Pinpoint the cell where the given text exists, returning its (X, Y) midpoint coordinate. 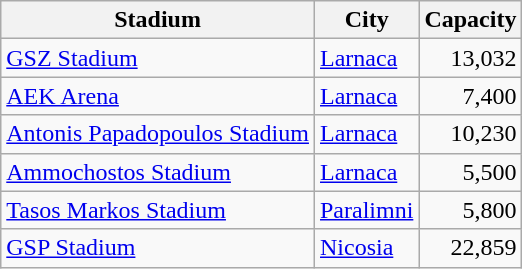
GSZ Stadium (158, 58)
Antonis Papadopoulos Stadium (158, 134)
GSP Stadium (158, 248)
City (366, 20)
Capacity (470, 20)
Ammochostos Stadium (158, 172)
Stadium (158, 20)
7,400 (470, 96)
Nicosia (366, 248)
5,500 (470, 172)
10,230 (470, 134)
Tasos Markos Stadium (158, 210)
AEK Arena (158, 96)
22,859 (470, 248)
Paralimni (366, 210)
5,800 (470, 210)
13,032 (470, 58)
